Detect which cell encompasses the target text, then output its [x, y] center coordinate. 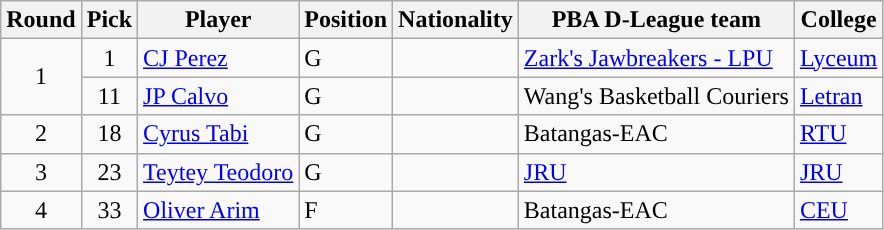
23 [109, 172]
College [838, 20]
Player [218, 20]
CEU [838, 210]
Lyceum [838, 58]
3 [41, 172]
Zark's Jawbreakers - LPU [656, 58]
Wang's Basketball Couriers [656, 96]
CJ Perez [218, 58]
RTU [838, 134]
F [346, 210]
PBA D-League team [656, 20]
Round [41, 20]
Pick [109, 20]
JP Calvo [218, 96]
Oliver Arim [218, 210]
Teytey Teodoro [218, 172]
2 [41, 134]
18 [109, 134]
11 [109, 96]
Letran [838, 96]
Cyrus Tabi [218, 134]
4 [41, 210]
33 [109, 210]
Nationality [456, 20]
Position [346, 20]
